Pinpoint the cell where the given text exists, returning its [X, Y] midpoint coordinate. 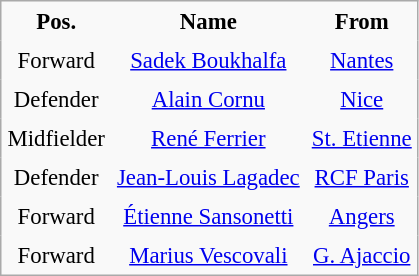
From [362, 21]
Pos. [56, 21]
G. Ajaccio [362, 256]
Sadek Boukhalfa [208, 60]
Alain Cornu [208, 100]
Name [208, 21]
Nantes [362, 60]
RCF Paris [362, 178]
Jean-Louis Lagadec [208, 178]
Nice [362, 100]
René Ferrier [208, 138]
Angers [362, 216]
Marius Vescovali [208, 256]
Étienne Sansonetti [208, 216]
St. Etienne [362, 138]
Midfielder [56, 138]
